From the cell containing the given text, extract its center point as (X, Y) coordinate. 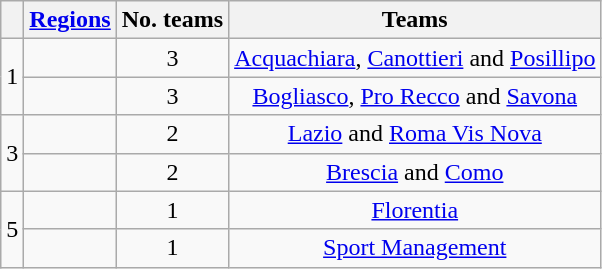
Brescia and Como (415, 172)
Teams (415, 20)
Bogliasco, Pro Recco and Savona (415, 96)
No. teams (172, 20)
Florentia (415, 210)
5 (12, 229)
Acquachiara, Canottieri and Posillipo (415, 58)
Sport Management (415, 248)
Lazio and Roma Vis Nova (415, 134)
Regions (70, 20)
